Extract the [x, y] coordinate from the center of the cell holding the provided text.  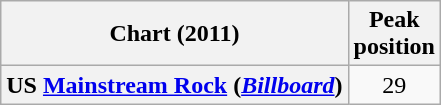
US Mainstream Rock (Billboard) [174, 85]
29 [394, 85]
Chart (2011) [174, 34]
Peakposition [394, 34]
